Provide the [X, Y] coordinate of the cell's center where the given text is located.  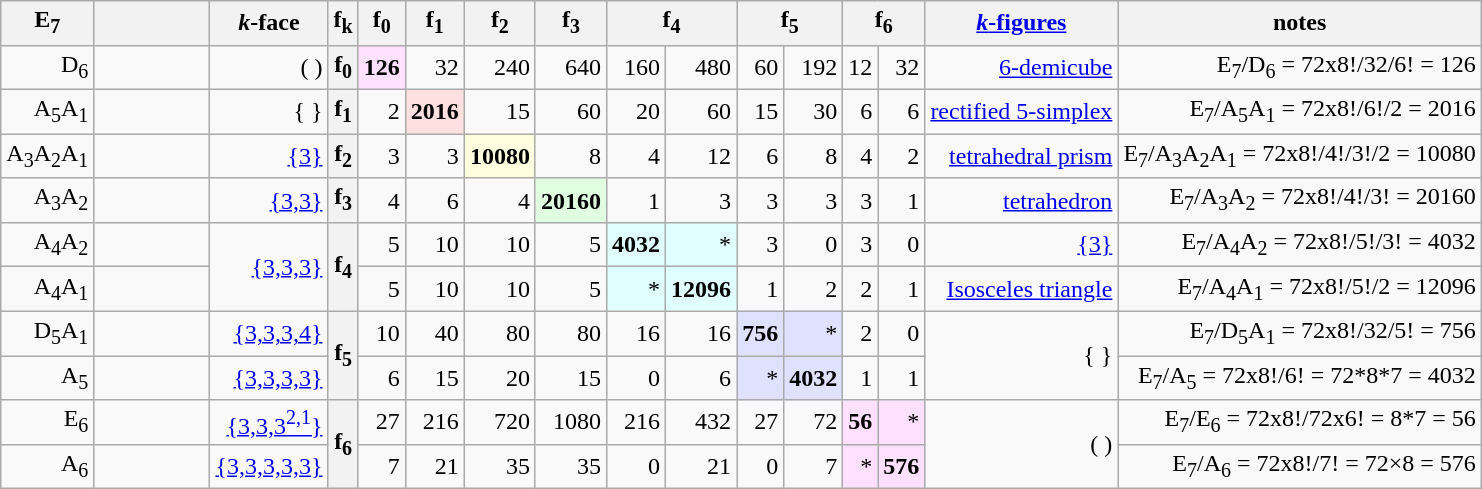
E7/D6 = 72x8!/32/6! = 126 [1300, 67]
D6 [48, 67]
56 [860, 422]
20160 [570, 200]
E7/A5 = 72x8!/6! = 72*8*7 = 4032 [1300, 378]
E7/A4A1 = 72x8!/5!/2 = 12096 [1300, 289]
{3,3,3,3,3} [269, 466]
A3A2A1 [48, 156]
{3,3} [269, 200]
A3A2 [48, 200]
k-figures [1022, 23]
6-demicube [1022, 67]
{3,3,3} [269, 266]
A5A1 [48, 111]
Isosceles triangle [1022, 289]
fk [343, 23]
12096 [702, 289]
A4A2 [48, 244]
40 [434, 333]
126 [382, 67]
A4A1 [48, 289]
192 [814, 67]
tetrahedron [1022, 200]
tetrahedral prism [1022, 156]
1080 [570, 422]
576 [902, 466]
E6 [48, 422]
30 [814, 111]
E7/A6 = 72x8!/7! = 72×8 = 576 [1300, 466]
72 [814, 422]
D5A1 [48, 333]
E7 [48, 23]
{3,3,32,1} [269, 422]
720 [500, 422]
{3,3,3,3} [269, 378]
E7/A3A2A1 = 72x8!/4!/3!/2 = 10080 [1300, 156]
2016 [434, 111]
E7/D5A1 = 72x8!/32/5! = 756 [1300, 333]
A6 [48, 466]
160 [636, 67]
240 [500, 67]
640 [570, 67]
480 [702, 67]
rectified 5-simplex [1022, 111]
E7/A4A2 = 72x8!/5!/3! = 4032 [1300, 244]
E7/E6 = 72x8!/72x6! = 8*7 = 56 [1300, 422]
notes [1300, 23]
756 [760, 333]
E7/A5A1 = 72x8!/6!/2 = 2016 [1300, 111]
432 [702, 422]
k-face [269, 23]
10080 [500, 156]
E7/A3A2 = 72x8!/4!/3! = 20160 [1300, 200]
A5 [48, 378]
{3,3,3,4} [269, 333]
